Extract the [X, Y] coordinate from the center of the cell holding the provided text.  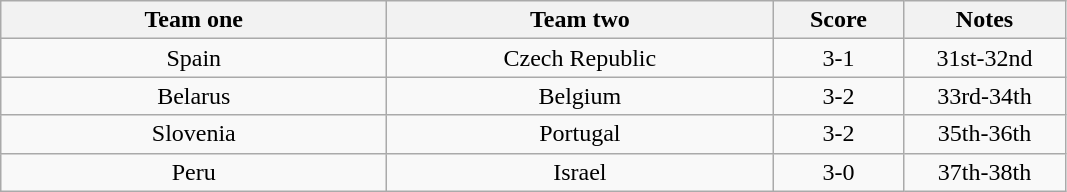
Czech Republic [580, 58]
Peru [194, 172]
Team one [194, 20]
3-1 [838, 58]
31st-32nd [984, 58]
33rd-34th [984, 96]
Score [838, 20]
Belarus [194, 96]
Team two [580, 20]
Israel [580, 172]
Slovenia [194, 134]
Belgium [580, 96]
35th-36th [984, 134]
Portugal [580, 134]
3-0 [838, 172]
Notes [984, 20]
Spain [194, 58]
37th-38th [984, 172]
